Scan for the cell matching the given text and deliver its (X, Y) coordinate at center. 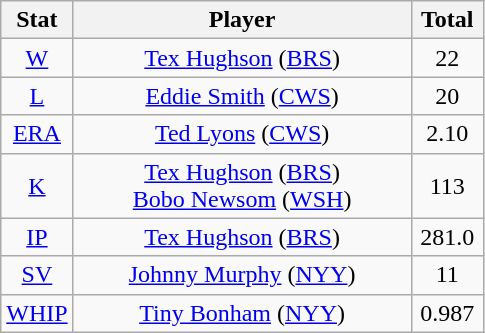
Total (447, 20)
Tex Hughson (BRS)Bobo Newsom (WSH) (242, 186)
Eddie Smith (CWS) (242, 96)
Tiny Bonham (NYY) (242, 313)
Stat (37, 20)
11 (447, 275)
22 (447, 58)
K (37, 186)
IP (37, 237)
20 (447, 96)
0.987 (447, 313)
Player (242, 20)
W (37, 58)
ERA (37, 134)
L (37, 96)
281.0 (447, 237)
Johnny Murphy (NYY) (242, 275)
Ted Lyons (CWS) (242, 134)
113 (447, 186)
WHIP (37, 313)
2.10 (447, 134)
SV (37, 275)
